Capture the cell that displays the provided text and extract its (X, Y) central coordinate. 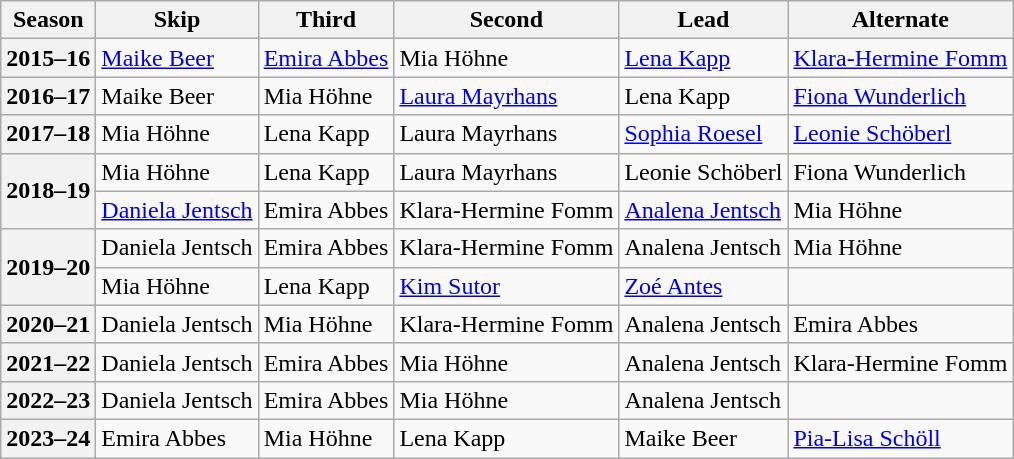
2019–20 (48, 267)
Lead (704, 20)
2022–23 (48, 400)
2017–18 (48, 134)
2016–17 (48, 96)
Alternate (900, 20)
2020–21 (48, 324)
2023–24 (48, 438)
2018–19 (48, 191)
Skip (177, 20)
Zoé Antes (704, 286)
Sophia Roesel (704, 134)
2021–22 (48, 362)
Pia-Lisa Schöll (900, 438)
Third (326, 20)
Second (506, 20)
Kim Sutor (506, 286)
Season (48, 20)
2015–16 (48, 58)
